Capture the cell that displays the provided text and extract its (X, Y) central coordinate. 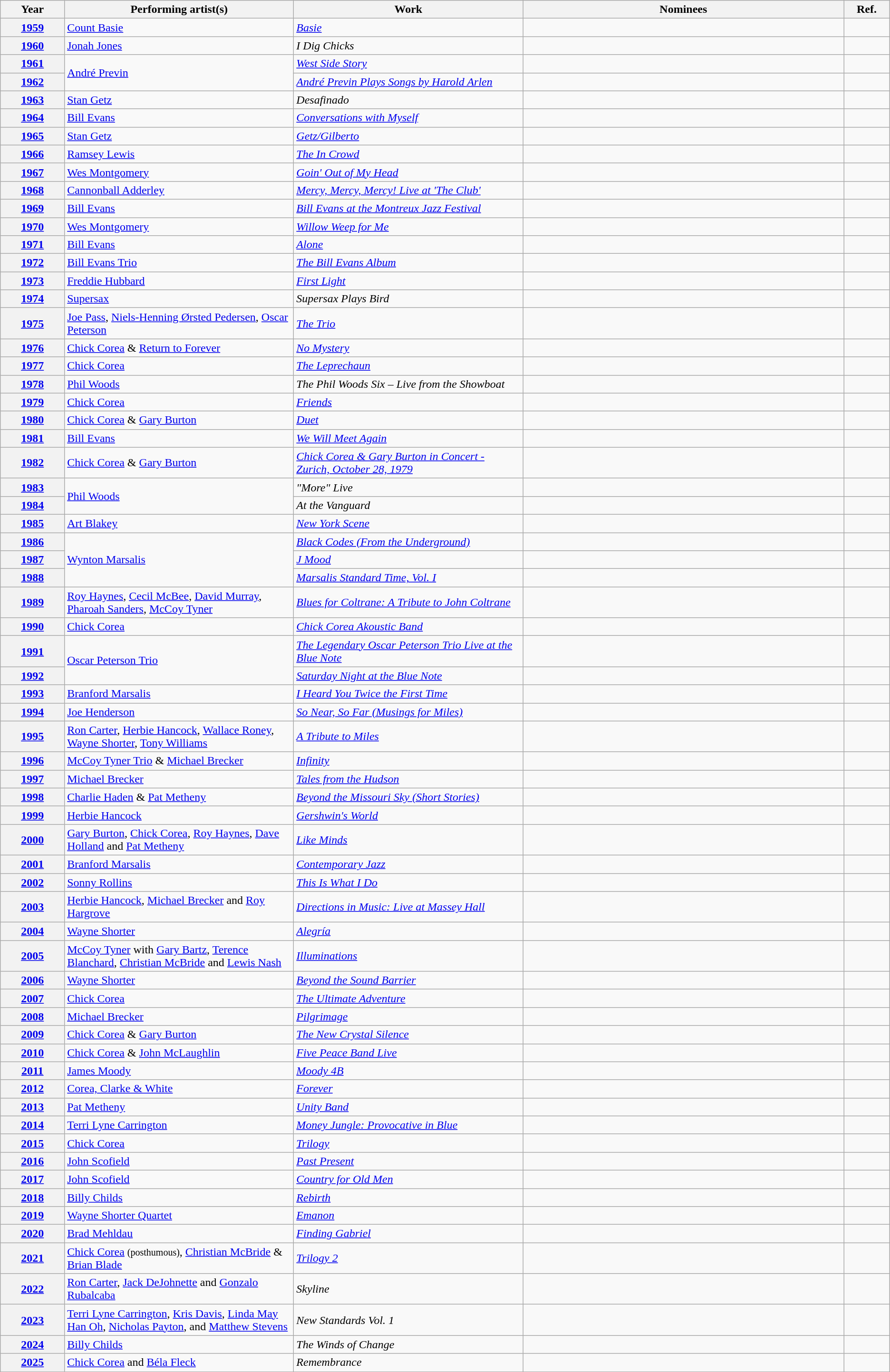
Emanon (408, 1216)
Year (32, 10)
Ref. (867, 10)
1993 (32, 694)
James Moody (179, 1071)
2006 (32, 980)
J Mood (408, 560)
1995 (32, 737)
Beyond the Missouri Sky (Short Stories) (408, 797)
1967 (32, 172)
Gary Burton, Chick Corea, Roy Haynes, Dave Holland and Pat Metheny (179, 839)
Pilgrimage (408, 1017)
1973 (32, 281)
1984 (32, 505)
The Leprechaun (408, 366)
2001 (32, 864)
1981 (32, 438)
2004 (32, 931)
1965 (32, 136)
First Light (408, 281)
2012 (32, 1089)
1978 (32, 384)
Remembrance (408, 1362)
Tales from the Hudson (408, 779)
Getz/Gilberto (408, 136)
Willow Weep for Me (408, 227)
Country for Old Men (408, 1179)
1991 (32, 651)
1968 (32, 190)
Five Peace Band Live (408, 1053)
Money Jungle: Provocative in Blue (408, 1125)
1983 (32, 487)
Desafinado (408, 100)
Terri Lyne Carrington (179, 1125)
The Winds of Change (408, 1344)
The Ultimate Adventure (408, 998)
West Side Story (408, 64)
Supersax (179, 299)
The Trio (408, 323)
1966 (32, 154)
1988 (32, 578)
Joe Pass, Niels-Henning Ørsted Pedersen, Oscar Peterson (179, 323)
2024 (32, 1344)
2020 (32, 1234)
2008 (32, 1017)
Chick Corea Akoustic Band (408, 627)
2017 (32, 1179)
I Dig Chicks (408, 46)
1971 (32, 245)
1985 (32, 523)
Ramsey Lewis (179, 154)
Chick Corea & Return to Forever (179, 348)
Trilogy (408, 1143)
1990 (32, 627)
1980 (32, 420)
Chick Corea & Gary Burton in Concert - Zurich, October 28, 1979 (408, 463)
2016 (32, 1161)
Roy Haynes, Cecil McBee, David Murray, Pharoah Sanders, McCoy Tyner (179, 603)
1986 (32, 541)
2019 (32, 1216)
Sonny Rollins (179, 883)
Bill Evans at the Montreux Jazz Festival (408, 208)
1959 (32, 28)
Basie (408, 28)
So Near, So Far (Musings for Miles) (408, 712)
2022 (32, 1289)
This Is What I Do (408, 883)
Work (408, 10)
Goin' Out of My Head (408, 172)
Like Minds (408, 839)
Performing artist(s) (179, 10)
1992 (32, 676)
Blues for Coltrane: A Tribute to John Coltrane (408, 603)
1963 (32, 100)
Contemporary Jazz (408, 864)
Unity Band (408, 1107)
1998 (32, 797)
Supersax Plays Bird (408, 299)
Black Codes (From the Underground) (408, 541)
No Mystery (408, 348)
A Tribute to Miles (408, 737)
Jonah Jones (179, 46)
Directions in Music: Live at Massey Hall (408, 907)
"More" Live (408, 487)
We Will Meet Again (408, 438)
2009 (32, 1035)
1994 (32, 712)
McCoy Tyner with Gary Bartz, Terence Blanchard, Christian McBride and Lewis Nash (179, 956)
Chick Corea (posthumous), Christian McBride & Brian Blade (179, 1258)
Mercy, Mercy, Mercy! Live at 'The Club' (408, 190)
Chick Corea & John McLaughlin (179, 1053)
1972 (32, 263)
New York Scene (408, 523)
2013 (32, 1107)
André Previn Plays Songs by Harold Arlen (408, 82)
2005 (32, 956)
Pat Metheny (179, 1107)
2014 (32, 1125)
1997 (32, 779)
1987 (32, 560)
Freddie Hubbard (179, 281)
Friends (408, 402)
Gershwin's World (408, 815)
The Bill Evans Album (408, 263)
Herbie Hancock (179, 815)
1989 (32, 603)
Herbie Hancock, Michael Brecker and Roy Hargrove (179, 907)
1979 (32, 402)
1964 (32, 118)
Ron Carter, Jack DeJohnette and Gonzalo Rubalcaba (179, 1289)
Marsalis Standard Time, Vol. I (408, 578)
The In Crowd (408, 154)
The Legendary Oscar Peterson Trio Live at the Blue Note (408, 651)
Finding Gabriel (408, 1234)
Ron Carter, Herbie Hancock, Wallace Roney, Wayne Shorter, Tony Williams (179, 737)
The Phil Woods Six – Live from the Showboat (408, 384)
Wayne Shorter Quartet (179, 1216)
Moody 4B (408, 1071)
1960 (32, 46)
Count Basie (179, 28)
Trilogy 2 (408, 1258)
1962 (32, 82)
2018 (32, 1197)
1996 (32, 761)
2007 (32, 998)
1974 (32, 299)
Charlie Haden & Pat Metheny (179, 797)
The New Crystal Silence (408, 1035)
Terri Lyne Carrington, Kris Davis, Linda May Han Oh, Nicholas Payton, and Matthew Stevens (179, 1320)
New Standards Vol. 1 (408, 1320)
Saturday Night at the Blue Note (408, 676)
2025 (32, 1362)
1982 (32, 463)
I Heard You Twice the First Time (408, 694)
1999 (32, 815)
Past Present (408, 1161)
2021 (32, 1258)
1969 (32, 208)
Illuminations (408, 956)
2011 (32, 1071)
1961 (32, 64)
At the Vanguard (408, 505)
Art Blakey (179, 523)
1975 (32, 323)
2003 (32, 907)
Bill Evans Trio (179, 263)
André Previn (179, 73)
Nominees (684, 10)
Joe Henderson (179, 712)
Skyline (408, 1289)
2023 (32, 1320)
Chick Corea and Béla Fleck (179, 1362)
Infinity (408, 761)
Alone (408, 245)
2015 (32, 1143)
Beyond the Sound Barrier (408, 980)
Conversations with Myself (408, 118)
Forever (408, 1089)
1970 (32, 227)
Wynton Marsalis (179, 559)
1976 (32, 348)
Rebirth (408, 1197)
2000 (32, 839)
McCoy Tyner Trio & Michael Brecker (179, 761)
Alegría (408, 931)
Brad Mehldau (179, 1234)
Corea, Clarke & White (179, 1089)
Oscar Peterson Trio (179, 661)
1977 (32, 366)
2002 (32, 883)
Duet (408, 420)
2010 (32, 1053)
Cannonball Adderley (179, 190)
